From the cell containing the given text, extract its center point as [x, y] coordinate. 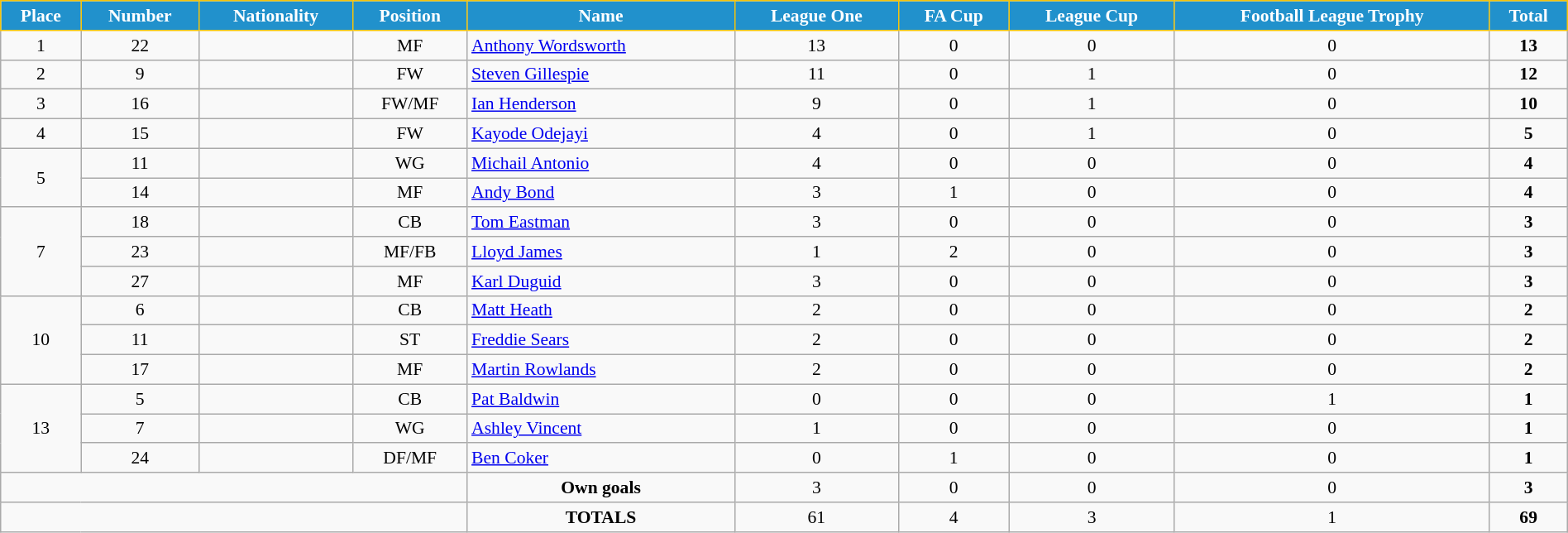
Matt Heath [600, 310]
Place [41, 16]
27 [141, 281]
61 [817, 517]
Tom Eastman [600, 223]
Ben Coker [600, 459]
Own goals [600, 487]
TOTALS [600, 517]
Number [141, 16]
18 [141, 223]
Martin Rowlands [600, 370]
Anthony Wordsworth [600, 46]
Football League Trophy [1331, 16]
League Cup [1092, 16]
Steven Gillespie [600, 74]
Position [410, 16]
17 [141, 370]
Kayode Odejayi [600, 134]
League One [817, 16]
Total [1528, 16]
FA Cup [954, 16]
14 [141, 193]
16 [141, 104]
Nationality [276, 16]
Andy Bond [600, 193]
Michail Antonio [600, 163]
ST [410, 340]
DF/MF [410, 459]
22 [141, 46]
12 [1528, 74]
24 [141, 459]
15 [141, 134]
Lloyd James [600, 252]
Ashley Vincent [600, 429]
69 [1528, 517]
MF/FB [410, 252]
Pat Baldwin [600, 399]
Name [600, 16]
Ian Henderson [600, 104]
FW/MF [410, 104]
6 [141, 310]
23 [141, 252]
Karl Duguid [600, 281]
Freddie Sears [600, 340]
